Output the (x, y) coordinate of the center of the cell containing the given text.  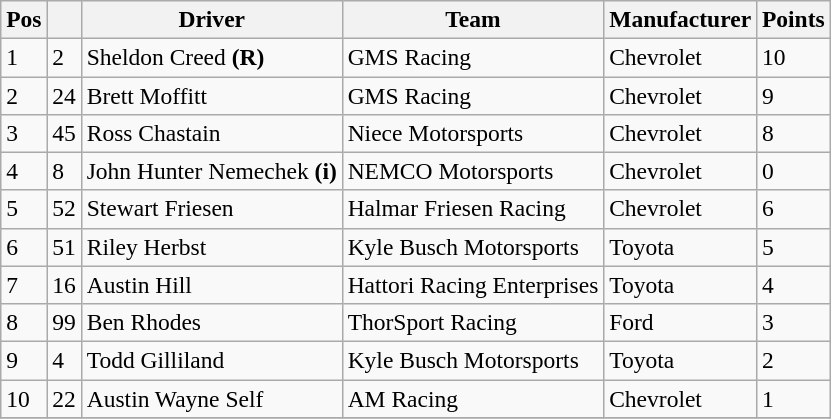
ThorSport Racing (473, 322)
7 (24, 285)
Todd Gilliland (212, 360)
Sheldon Creed (R) (212, 57)
John Hunter Nemechek (i) (212, 171)
Brett Moffitt (212, 95)
AM Racing (473, 398)
Hattori Racing Enterprises (473, 285)
Austin Hill (212, 285)
Austin Wayne Self (212, 398)
Riley Herbst (212, 247)
Pos (24, 19)
99 (64, 322)
Niece Motorsports (473, 133)
Ross Chastain (212, 133)
Points (794, 19)
51 (64, 247)
Ben Rhodes (212, 322)
Team (473, 19)
Driver (212, 19)
Halmar Friesen Racing (473, 209)
52 (64, 209)
Manufacturer (680, 19)
22 (64, 398)
Stewart Friesen (212, 209)
NEMCO Motorsports (473, 171)
24 (64, 95)
45 (64, 133)
Ford (680, 322)
16 (64, 285)
0 (794, 171)
